From the cell containing the given text, extract its center point as [x, y] coordinate. 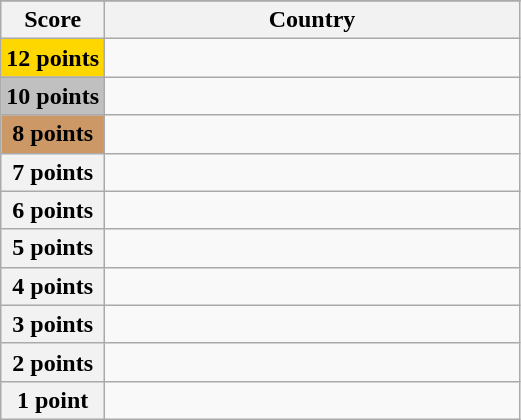
10 points [53, 96]
Score [53, 20]
7 points [53, 172]
3 points [53, 324]
4 points [53, 286]
6 points [53, 210]
12 points [53, 58]
2 points [53, 362]
5 points [53, 248]
1 point [53, 400]
8 points [53, 134]
Country [312, 20]
